Scan for the cell matching the given text and deliver its (x, y) coordinate at center. 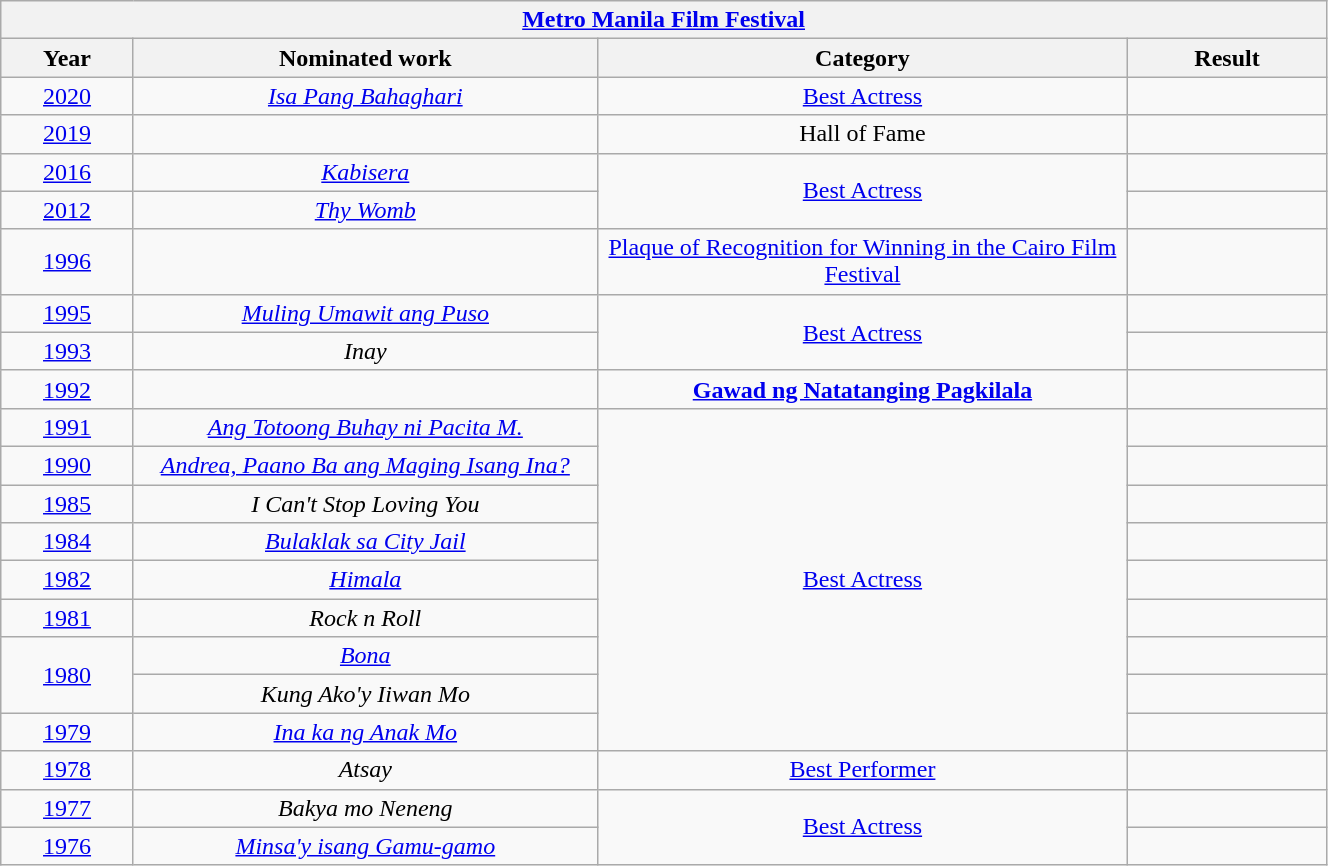
Isa Pang Bahaghari (365, 96)
Category (862, 58)
Kung Ako'y Iiwan Mo (365, 694)
Nominated work (365, 58)
1984 (68, 542)
1976 (68, 846)
1977 (68, 808)
Year (68, 58)
Muling Umawit ang Puso (365, 313)
Minsa'y isang Gamu-gamo (365, 846)
Result (1228, 58)
1996 (68, 262)
1985 (68, 503)
Andrea, Paano Ba ang Maging Isang Ina? (365, 465)
1995 (68, 313)
Gawad ng Natatanging Pagkilala (862, 389)
Rock n Roll (365, 618)
1990 (68, 465)
1992 (68, 389)
Hall of Fame (862, 134)
Bakya mo Neneng (365, 808)
Kabisera (365, 172)
1979 (68, 732)
Ina ka ng Anak Mo (365, 732)
Best Performer (862, 770)
1980 (68, 675)
Ang Totoong Buhay ni Pacita M. (365, 427)
Bulaklak sa City Jail (365, 542)
2012 (68, 210)
1982 (68, 580)
Plaque of Recognition for Winning in the Cairo Film Festival (862, 262)
1991 (68, 427)
2020 (68, 96)
Bona (365, 656)
Himala (365, 580)
Thy Womb (365, 210)
Inay (365, 351)
1993 (68, 351)
I Can't Stop Loving You (365, 503)
2019 (68, 134)
1978 (68, 770)
Metro Manila Film Festival (664, 20)
1981 (68, 618)
Atsay (365, 770)
2016 (68, 172)
